Find where the given text appears and provide that cell's center as (x, y) coordinate. 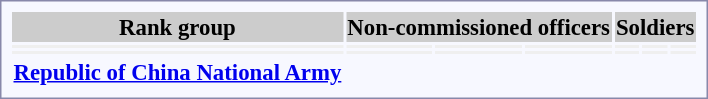
Republic of China National Army (178, 72)
Soldiers (654, 27)
Rank group (178, 27)
Non-commissioned officers (479, 27)
